Locate the cell with the specified text and output its [X, Y] center coordinate. 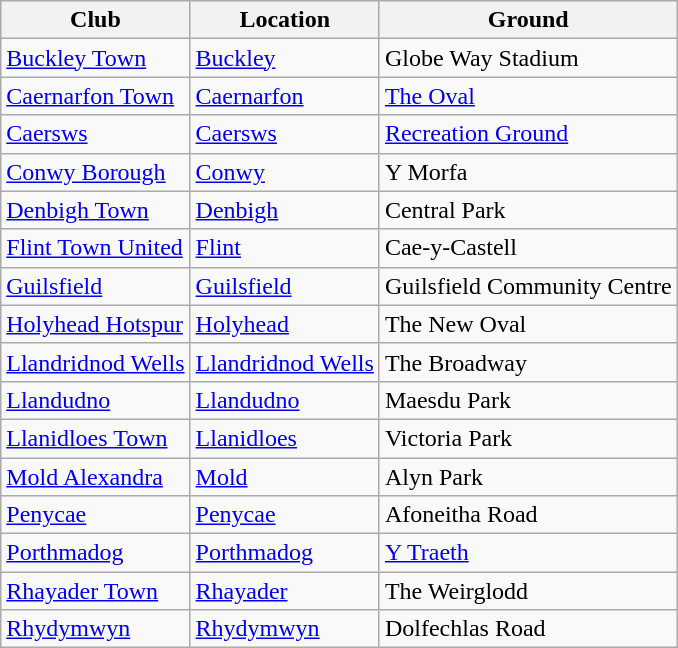
Y Morfa [528, 172]
Caernarfon [284, 96]
Denbigh Town [96, 210]
The Broadway [528, 362]
The Weirglodd [528, 591]
Alyn Park [528, 477]
The Oval [528, 96]
The New Oval [528, 324]
Buckley [284, 58]
Denbigh [284, 210]
Cae-y-Castell [528, 248]
Maesdu Park [528, 400]
Y Traeth [528, 553]
Rhayader [284, 591]
Rhayader Town [96, 591]
Mold [284, 477]
Central Park [528, 210]
Flint [284, 248]
Caernarfon Town [96, 96]
Conwy [284, 172]
Afoneitha Road [528, 515]
Llanidloes [284, 438]
Guilsfield Community Centre [528, 286]
Club [96, 20]
Llanidloes Town [96, 438]
Buckley Town [96, 58]
Victoria Park [528, 438]
Conwy Borough [96, 172]
Location [284, 20]
Globe Way Stadium [528, 58]
Holyhead Hotspur [96, 324]
Ground [528, 20]
Flint Town United [96, 248]
Recreation Ground [528, 134]
Mold Alexandra [96, 477]
Holyhead [284, 324]
Dolfechlas Road [528, 629]
